Return (x, y) of the center of cell containing provided text 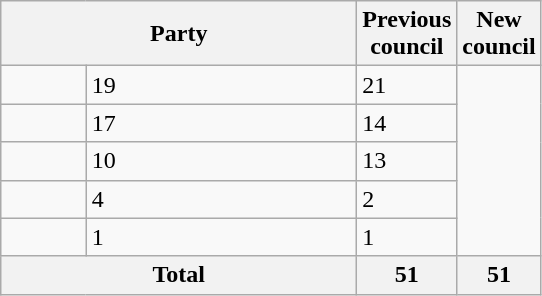
21 (407, 85)
10 (222, 161)
4 (222, 199)
Party (179, 34)
14 (407, 123)
19 (222, 85)
Total (179, 275)
2 (407, 199)
17 (222, 123)
13 (407, 161)
New council (499, 34)
Previous council (407, 34)
